Determine the (x, y) coordinate at the center of the cell enclosing the given text.  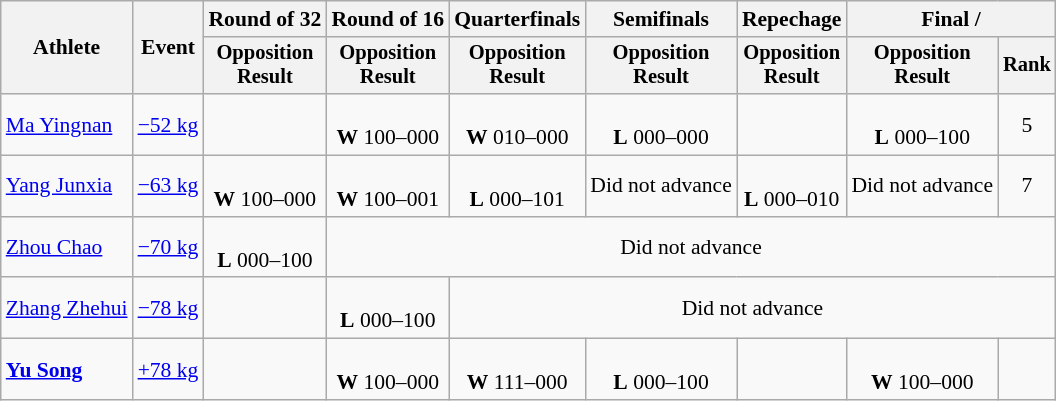
Athlete (67, 48)
−78 kg (168, 308)
Semifinals (661, 19)
W 111–000 (517, 370)
Yang Junxia (67, 186)
7 (1027, 186)
−52 kg (168, 124)
Event (168, 48)
L 000–000 (661, 124)
Ma Yingnan (67, 124)
Zhou Chao (67, 248)
Yu Song (67, 370)
L 000–101 (517, 186)
Round of 32 (264, 19)
Quarterfinals (517, 19)
5 (1027, 124)
+78 kg (168, 370)
Final / (950, 19)
Repechage (792, 19)
Zhang Zhehui (67, 308)
L 000–010 (792, 186)
Round of 16 (388, 19)
−70 kg (168, 248)
W 100–001 (388, 186)
−63 kg (168, 186)
W 010–000 (517, 124)
Rank (1027, 66)
